Output the (X, Y) coordinate of the center of the cell containing the given text.  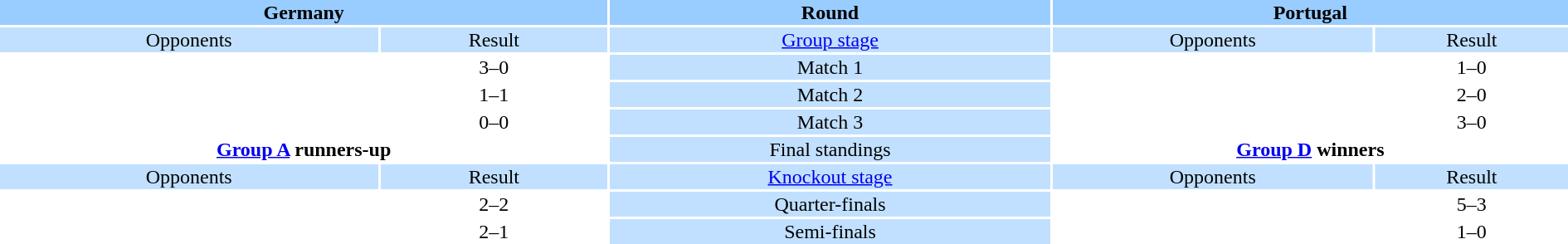
Match 1 (830, 67)
5–3 (1472, 204)
0–0 (494, 122)
Match 2 (830, 95)
Group D winners (1311, 149)
Match 3 (830, 122)
Group A runners-up (304, 149)
Final standings (830, 149)
Quarter-finals (830, 204)
Portugal (1311, 12)
2–2 (494, 204)
2–1 (494, 232)
2–0 (1472, 95)
Germany (304, 12)
Group stage (830, 40)
Semi-finals (830, 232)
1–1 (494, 95)
Knockout stage (830, 177)
Round (830, 12)
